For the text-containing cell, return its midpoint in (X, Y) coordinate format. 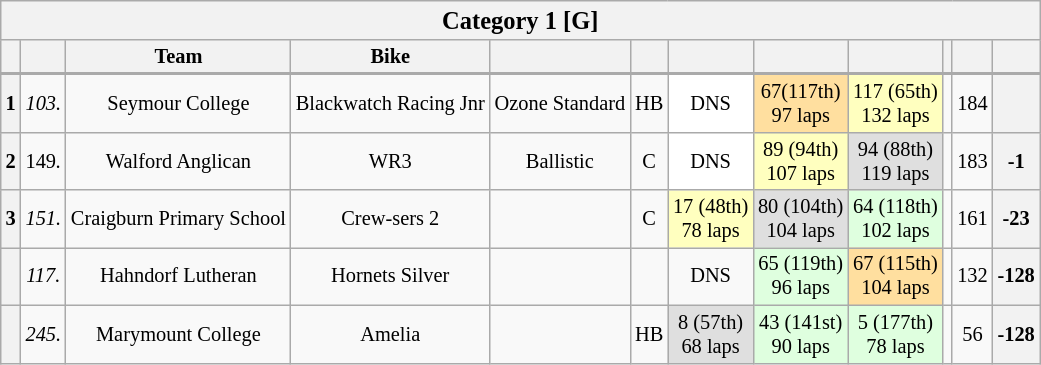
117 (65th)132 laps (895, 103)
149. (44, 161)
-23 (1016, 219)
64 (118th)102 laps (895, 219)
161 (972, 219)
Team (178, 57)
Craigburn Primary School (178, 219)
8 (57th)68 laps (710, 334)
94 (88th)119 laps (895, 161)
Seymour College (178, 103)
184 (972, 103)
Walford Anglican (178, 161)
17 (48th)78 laps (710, 219)
Blackwatch Racing Jnr (390, 103)
Hornets Silver (390, 276)
Amelia (390, 334)
65 (119th)96 laps (800, 276)
Ballistic (560, 161)
-1 (1016, 161)
67 (115th)104 laps (895, 276)
132 (972, 276)
Marymount College (178, 334)
Category 1 [G] (520, 20)
Crew-sers 2 (390, 219)
WR3 (390, 161)
5 (177th)78 laps (895, 334)
Bike (390, 57)
117. (44, 276)
2 (11, 161)
245. (44, 334)
67(117th)97 laps (800, 103)
151. (44, 219)
183 (972, 161)
56 (972, 334)
43 (141st)90 laps (800, 334)
1 (11, 103)
Hahndorf Lutheran (178, 276)
Ozone Standard (560, 103)
80 (104th)104 laps (800, 219)
3 (11, 219)
89 (94th)107 laps (800, 161)
103. (44, 103)
